Return the [X, Y] coordinate for the center point of the cell that contains the specified text.  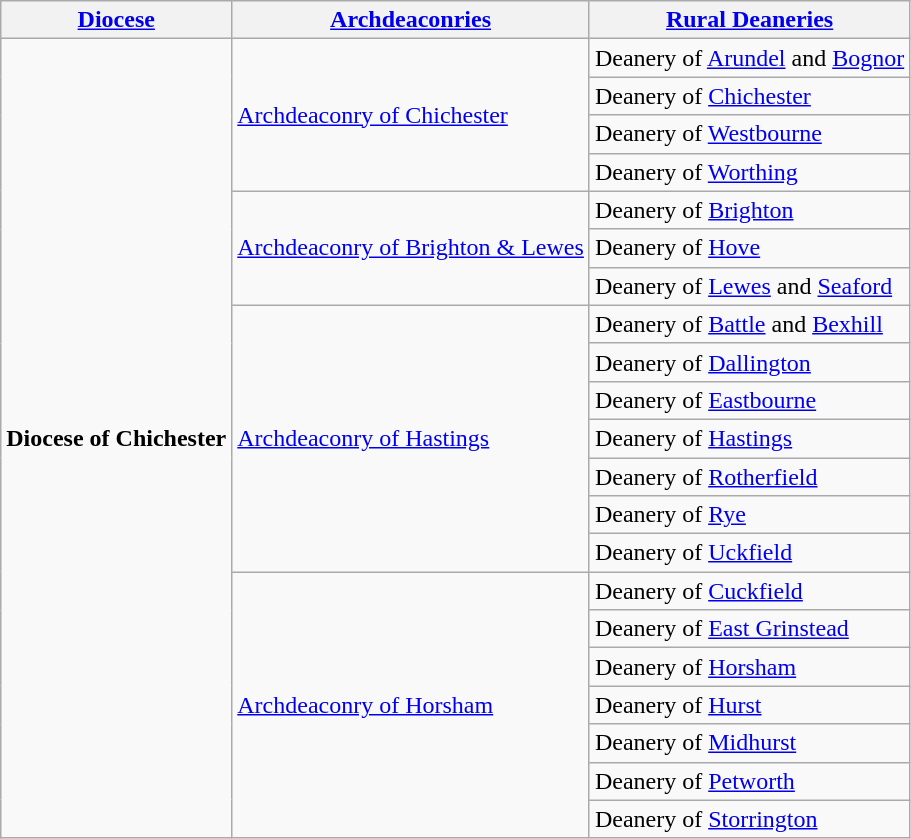
Deanery of Hove [749, 248]
Deanery of Uckfield [749, 553]
Archdeaconry of Horsham [411, 705]
Archdeaconries [411, 20]
Deanery of Rotherfield [749, 477]
Archdeaconry of Hastings [411, 438]
Deanery of Lewes and Seaford [749, 286]
Deanery of Petworth [749, 781]
Deanery of Arundel and Bognor [749, 58]
Deanery of Dallington [749, 362]
Archdeaconry of Brighton & Lewes [411, 248]
Deanery of Chichester [749, 96]
Deanery of Horsham [749, 667]
Diocese of Chichester [116, 438]
Deanery of Hurst [749, 705]
Deanery of Westbourne [749, 134]
Deanery of East Grinstead [749, 629]
Diocese [116, 20]
Deanery of Worthing [749, 172]
Archdeaconry of Chichester [411, 115]
Deanery of Brighton [749, 210]
Deanery of Storrington [749, 819]
Deanery of Battle and Bexhill [749, 324]
Deanery of Eastbourne [749, 400]
Deanery of Hastings [749, 438]
Rural Deaneries [749, 20]
Deanery of Rye [749, 515]
Deanery of Cuckfield [749, 591]
Deanery of Midhurst [749, 743]
